Extract the (X, Y) coordinate from the center of the cell holding the provided text.  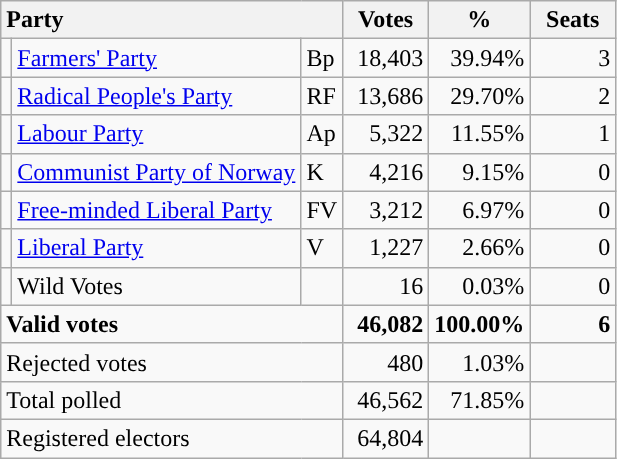
V (322, 248)
Registered electors (172, 438)
RF (322, 96)
K (322, 172)
Seats (573, 20)
Radical People's Party (156, 96)
3 (573, 58)
1,227 (386, 248)
Communist Party of Norway (156, 172)
Farmers' Party (156, 58)
39.94% (480, 58)
Party (172, 20)
6 (573, 324)
46,562 (386, 400)
11.55% (480, 134)
46,082 (386, 324)
71.85% (480, 400)
Votes (386, 20)
1.03% (480, 362)
Valid votes (172, 324)
4,216 (386, 172)
2.66% (480, 248)
29.70% (480, 96)
100.00% (480, 324)
64,804 (386, 438)
3,212 (386, 210)
18,403 (386, 58)
9.15% (480, 172)
Bp (322, 58)
Wild Votes (156, 286)
2 (573, 96)
Labour Party (156, 134)
% (480, 20)
1 (573, 134)
FV (322, 210)
Liberal Party (156, 248)
Ap (322, 134)
16 (386, 286)
480 (386, 362)
Total polled (172, 400)
6.97% (480, 210)
13,686 (386, 96)
Rejected votes (172, 362)
Free-minded Liberal Party (156, 210)
0.03% (480, 286)
5,322 (386, 134)
